Search for the cell housing the specified text and yield its [X, Y] center coordinate. 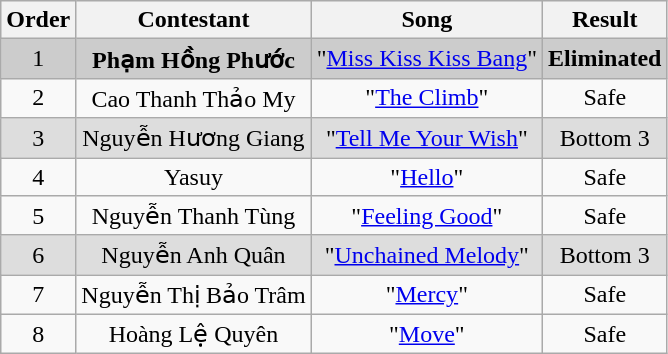
8 [38, 334]
1 [38, 59]
3 [38, 138]
"Unchained Melody" [426, 255]
Order [38, 20]
Song [426, 20]
2 [38, 98]
"Hello" [426, 177]
"Miss Kiss Kiss Bang" [426, 59]
Yasuy [194, 177]
Eliminated [605, 59]
4 [38, 177]
Hoàng Lệ Quyên [194, 334]
"The Climb" [426, 98]
Nguyễn Anh Quân [194, 255]
"Mercy" [426, 295]
5 [38, 216]
Contestant [194, 20]
6 [38, 255]
Nguyễn Thanh Tùng [194, 216]
"Feeling Good" [426, 216]
Phạm Hồng Phước [194, 59]
Cao Thanh Thảo My [194, 98]
Nguyễn Hương Giang [194, 138]
Nguyễn Thị Bảo Trâm [194, 295]
Result [605, 20]
"Move" [426, 334]
"Tell Me Your Wish" [426, 138]
7 [38, 295]
